Detect which cell encompasses the target text, then output its (x, y) center coordinate. 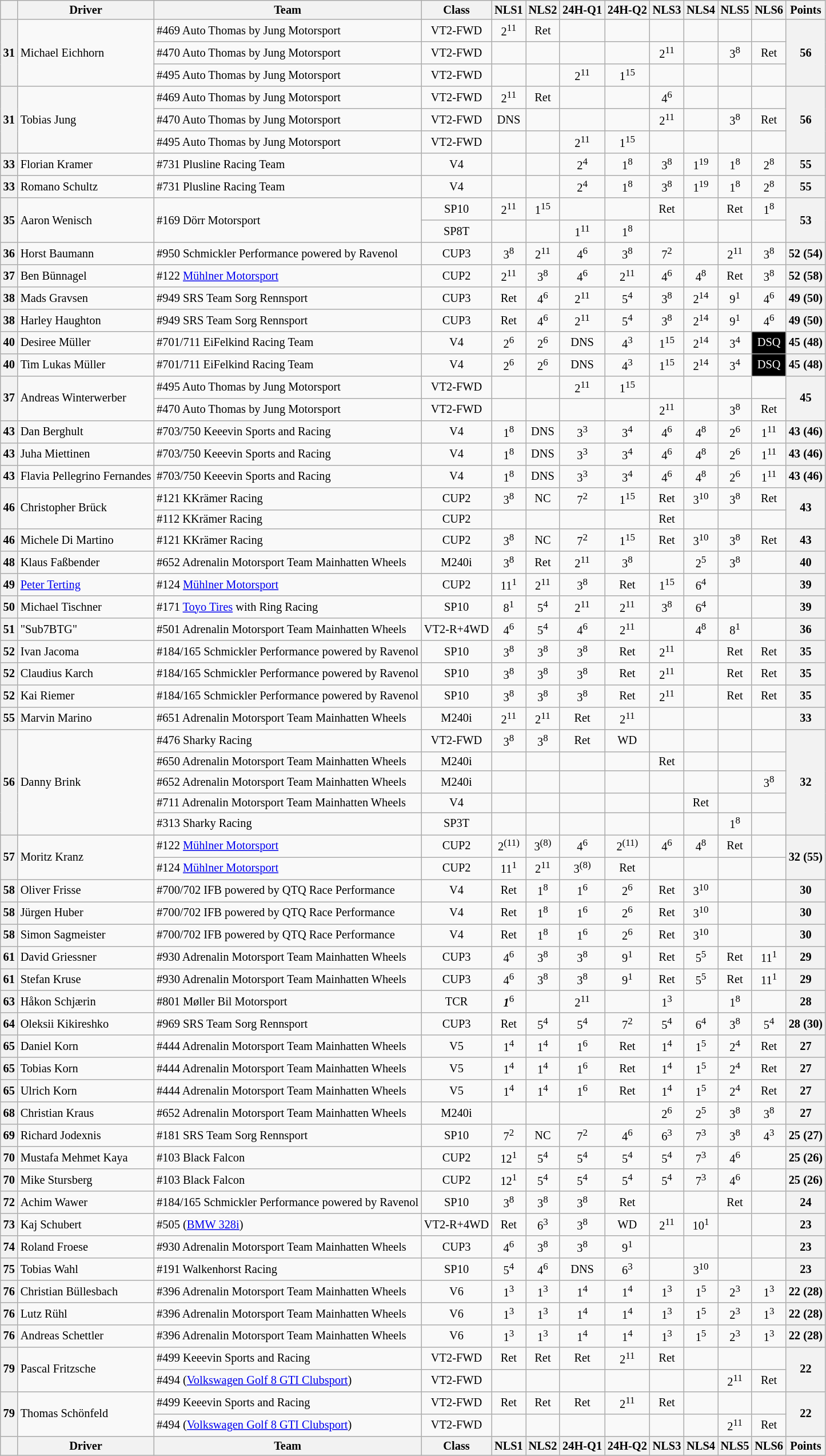
Tobias Wahl (86, 1268)
Claudius Karch (86, 674)
Peter Terting (86, 584)
50 (9, 606)
Aaron Wenisch (86, 220)
49 (9, 584)
Romano Schultz (86, 186)
#476 Sharky Racing (288, 740)
Ulrich Korn (86, 1091)
Tim Lukas Müller (86, 365)
Florian Kramer (86, 165)
David Griessner (86, 957)
Tobias Jung (86, 120)
Kaj Schubert (86, 1225)
101 (701, 1225)
Christian Büllesbach (86, 1291)
Simon Sagmeister (86, 934)
51 (9, 629)
#801 Møller Bil Motorsport (288, 1002)
Håkon Schjærin (86, 1002)
Daniel Korn (86, 1047)
#191 Walkenhorst Racing (288, 1268)
#171 Toyo Tires with Ring Racing (288, 606)
#651 Adrenalin Motorsport Team Mainhatten Wheels (288, 718)
57 (9, 857)
Moritz Kranz (86, 857)
#711 Adrenalin Motorsport Team Mainhatten Wheels (288, 803)
"Sub7BTG" (86, 629)
Michele Di Martino (86, 540)
75 (9, 1268)
Harley Haughton (86, 320)
25 (27) (806, 1136)
Dan Berghult (86, 431)
Mike Stursberg (86, 1180)
Oliver Frisse (86, 890)
Mustafa Mehmet Kaya (86, 1157)
#505 (BMW 328i) (288, 1225)
Tobias Korn (86, 1068)
Klaus Faßbender (86, 563)
Thomas Schönfeld (86, 1414)
Oleksii Kikireshko (86, 1024)
Jürgen Huber (86, 913)
Juha Miettinen (86, 454)
Lutz Rühl (86, 1313)
TCR (456, 1002)
#501 Adrenalin Motorsport Team Mainhatten Wheels (288, 629)
28 (30) (806, 1024)
74 (9, 1247)
SP3T (456, 824)
Mads Gravsen (86, 297)
52 (54) (806, 254)
SP8T (456, 231)
Achim Wawer (86, 1202)
Desiree Müller (86, 342)
32 (55) (806, 857)
Horst Baumann (86, 254)
#112 KKrämer Racing (288, 519)
32 (806, 782)
#969 SRS Team Sorg Rennsport (288, 1024)
Flavia Pellegrino Fernandes (86, 476)
Christian Kraus (86, 1113)
69 (9, 1136)
#313 Sharky Racing (288, 824)
Michael Tischner (86, 606)
Andreas Schettler (86, 1336)
Danny Brink (86, 782)
Roland Froese (86, 1247)
Pascal Fritzsche (86, 1369)
Christopher Brück (86, 508)
#650 Adrenalin Motorsport Team Mainhatten Wheels (288, 761)
Marvin Marino (86, 718)
Kai Riemer (86, 695)
Andreas Winterwerber (86, 398)
Michael Eichhorn (86, 53)
#950 Schmickler Performance powered by Ravenol (288, 254)
52 (58) (806, 276)
Ben Bünnagel (86, 276)
53 (806, 220)
Richard Jodexnis (86, 1136)
45 (806, 398)
Ivan Jacoma (86, 651)
Stefan Kruse (86, 979)
#169 Dörr Motorsport (288, 220)
#181 SRS Team Sorg Rennsport (288, 1136)
68 (9, 1113)
